From the cell containing the given text, extract its center point as (X, Y) coordinate. 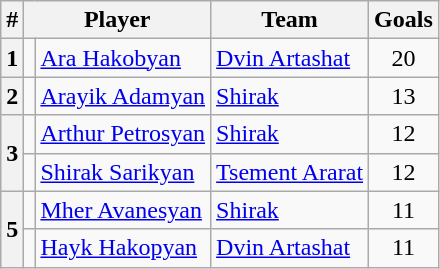
# (12, 20)
Hayk Hakopyan (123, 248)
13 (404, 96)
Team (290, 20)
1 (12, 58)
2 (12, 96)
20 (404, 58)
5 (12, 229)
Tsement Ararat (290, 172)
Ara Hakobyan (123, 58)
Goals (404, 20)
Arayik Adamyan (123, 96)
Shirak Sarikyan (123, 172)
Arthur Petrosyan (123, 134)
Mher Avanesyan (123, 210)
3 (12, 153)
Player (118, 20)
